Detect which cell encompasses the target text, then output its [x, y] center coordinate. 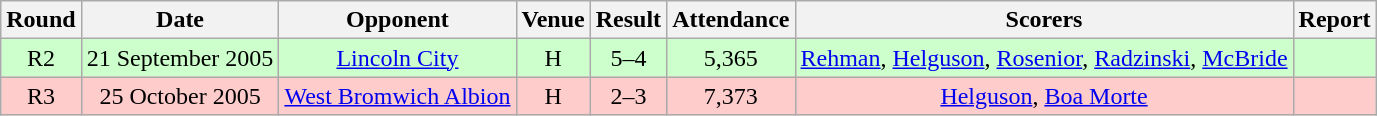
2–3 [628, 96]
Helguson, Boa Morte [1044, 96]
Report [1334, 20]
5,365 [731, 58]
Result [628, 20]
Venue [553, 20]
Rehman, Helguson, Rosenior, Radzinski, McBride [1044, 58]
Opponent [398, 20]
5–4 [628, 58]
21 September 2005 [180, 58]
R3 [41, 96]
West Bromwich Albion [398, 96]
Lincoln City [398, 58]
25 October 2005 [180, 96]
Date [180, 20]
Attendance [731, 20]
R2 [41, 58]
Scorers [1044, 20]
Round [41, 20]
7,373 [731, 96]
